From the cell containing the given text, extract its center point as (X, Y) coordinate. 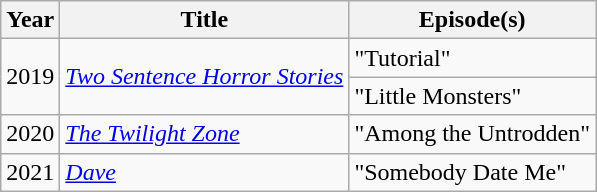
Year (30, 20)
Two Sentence Horror Stories (204, 77)
"Among the Untrodden" (472, 134)
2019 (30, 77)
"Little Monsters" (472, 96)
2020 (30, 134)
Dave (204, 172)
2021 (30, 172)
"Tutorial" (472, 58)
Episode(s) (472, 20)
Title (204, 20)
The Twilight Zone (204, 134)
"Somebody Date Me" (472, 172)
